For the text-containing cell, return its midpoint in [x, y] coordinate format. 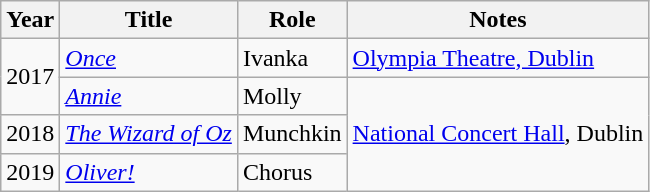
Oliver! [149, 172]
2018 [30, 134]
Ivanka [292, 58]
Title [149, 20]
Chorus [292, 172]
National Concert Hall, Dublin [498, 134]
Notes [498, 20]
Role [292, 20]
The Wizard of Oz [149, 134]
Once [149, 58]
2019 [30, 172]
Munchkin [292, 134]
Molly [292, 96]
2017 [30, 77]
Year [30, 20]
Annie [149, 96]
Olympia Theatre, Dublin [498, 58]
